Scan for the cell matching the given text and deliver its (X, Y) coordinate at center. 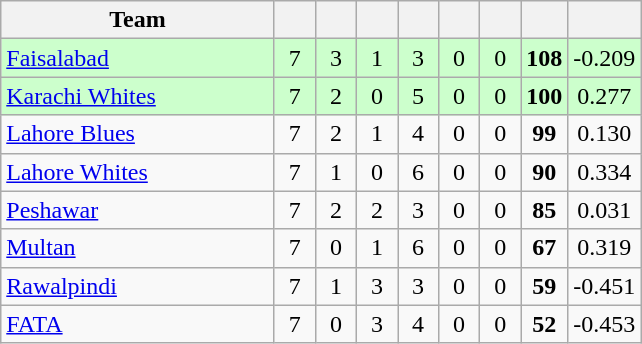
-0.209 (604, 58)
Faisalabad (138, 58)
59 (544, 286)
90 (544, 172)
FATA (138, 324)
67 (544, 248)
0.334 (604, 172)
5 (418, 96)
Rawalpindi (138, 286)
0.031 (604, 210)
0.277 (604, 96)
108 (544, 58)
Lahore Whites (138, 172)
0.130 (604, 134)
Peshawar (138, 210)
-0.451 (604, 286)
85 (544, 210)
Lahore Blues (138, 134)
52 (544, 324)
100 (544, 96)
Karachi Whites (138, 96)
99 (544, 134)
Team (138, 20)
0.319 (604, 248)
Multan (138, 248)
-0.453 (604, 324)
